Identify which cell holds the provided text, then report its (X, Y) central coordinate. 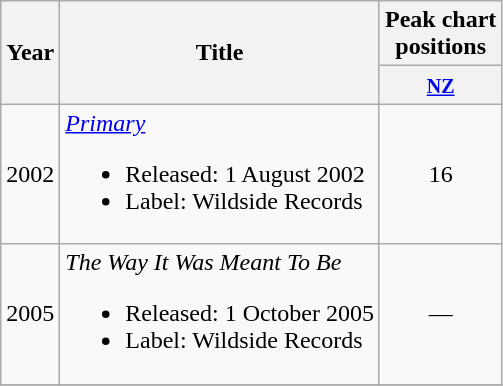
— (440, 314)
PrimaryReleased: 1 August 2002Label: Wildside Records (220, 174)
The Way It Was Meant To BeReleased: 1 October 2005Label: Wildside Records (220, 314)
NZ (440, 85)
Year (30, 52)
2002 (30, 174)
16 (440, 174)
2005 (30, 314)
Peak chartpositions (440, 34)
Title (220, 52)
